Detect which cell encompasses the target text, then output its [X, Y] center coordinate. 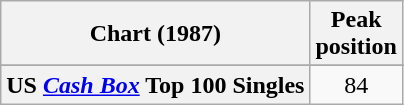
Peakposition [356, 34]
84 [356, 85]
US Cash Box Top 100 Singles [156, 85]
Chart (1987) [156, 34]
